For the text-containing cell, return its midpoint in (x, y) coordinate format. 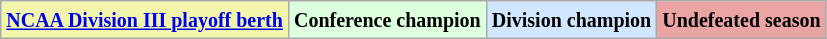
Division champion (571, 20)
NCAA Division III playoff berth (145, 20)
Undefeated season (742, 20)
Conference champion (387, 20)
